From the cell containing the given text, extract its center point as [x, y] coordinate. 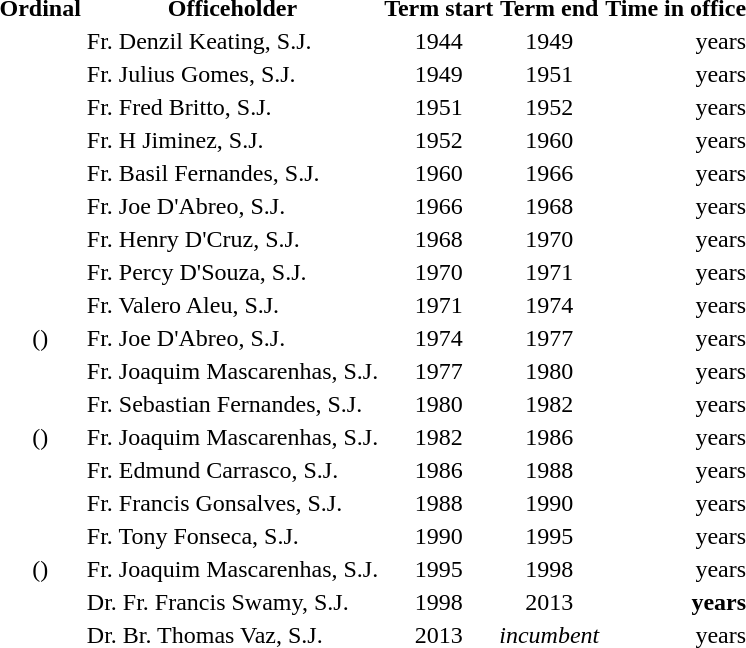
Fr. Edmund Carrasco, S.J. [232, 470]
Fr. Julius Gomes, S.J. [232, 74]
Fr. Basil Fernandes, S.J. [232, 173]
Fr. Tony Fonseca, S.J. [232, 536]
Fr. Valero Aleu, S.J. [232, 305]
Fr. Henry D'Cruz, S.J. [232, 239]
Fr. Denzil Keating, S.J. [232, 41]
Fr. H Jiminez, S.J. [232, 140]
Fr. Fred Britto, S.J. [232, 107]
Fr. Francis Gonsalves, S.J. [232, 503]
1944 [439, 41]
Dr. Fr. Francis Swamy, S.J. [232, 602]
2013 [550, 602]
Fr. Percy D'Souza, S.J. [232, 272]
Fr. Sebastian Fernandes, S.J. [232, 404]
